Detect which cell encompasses the target text, then output its [x, y] center coordinate. 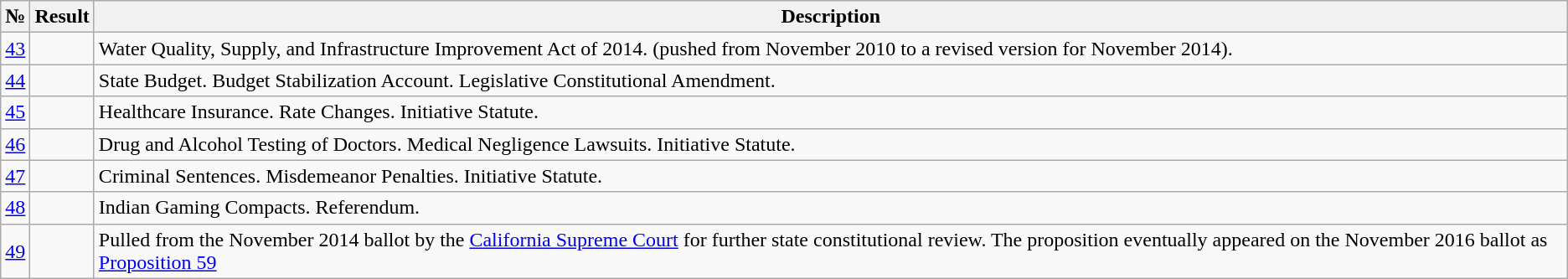
№ [15, 17]
46 [15, 144]
Water Quality, Supply, and Infrastructure Improvement Act of 2014. (pushed from November 2010 to a revised version for November 2014). [831, 49]
Drug and Alcohol Testing of Doctors. Medical Negligence Lawsuits. Initiative Statute. [831, 144]
State Budget. Budget Stabilization Account. Legislative Constitutional Amendment. [831, 80]
Result [62, 17]
47 [15, 176]
43 [15, 49]
Criminal Sentences. Misdemeanor Penalties. Initiative Statute. [831, 176]
48 [15, 208]
49 [15, 251]
Healthcare Insurance. Rate Changes. Initiative Statute. [831, 112]
45 [15, 112]
Indian Gaming Compacts. Referendum. [831, 208]
Description [831, 17]
44 [15, 80]
